Output the [x, y] coordinate of the center of the cell containing the given text.  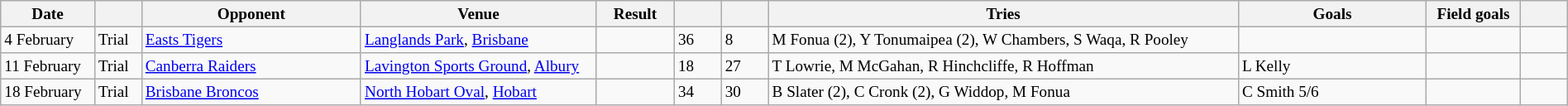
B Slater (2), C Cronk (2), G Widdop, M Fonua [1003, 92]
Tries [1003, 14]
27 [744, 66]
Canberra Raiders [251, 66]
C Smith 5/6 [1331, 92]
Brisbane Broncos [251, 92]
Date [48, 14]
Lavington Sports Ground, Albury [478, 66]
4 February [48, 40]
North Hobart Oval, Hobart [478, 92]
18 February [48, 92]
Opponent [251, 14]
Langlands Park, Brisbane [478, 40]
Result [635, 14]
Field goals [1474, 14]
34 [698, 92]
M Fonua (2), Y Tonumaipea (2), W Chambers, S Waqa, R Pooley [1003, 40]
11 February [48, 66]
T Lowrie, M McGahan, R Hinchcliffe, R Hoffman [1003, 66]
18 [698, 66]
Easts Tigers [251, 40]
Venue [478, 14]
36 [698, 40]
8 [744, 40]
L Kelly [1331, 66]
30 [744, 92]
Goals [1331, 14]
